Provide the [x, y] coordinate of the cell's center where the given text is located.  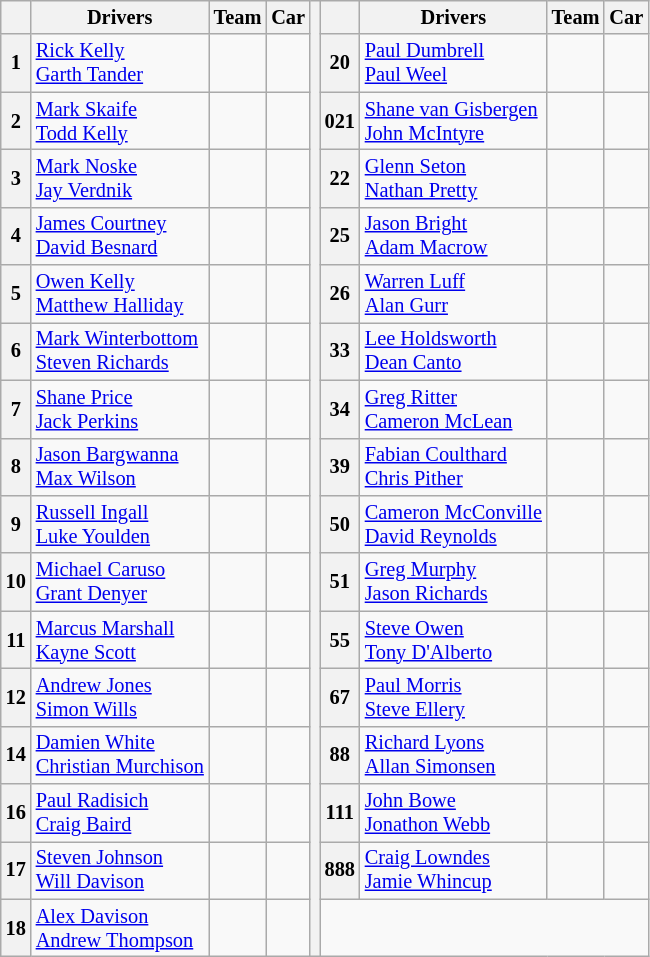
Shane Price Jack Perkins [120, 409]
11 [16, 640]
111 [340, 813]
3 [16, 178]
Jason Bright Adam Macrow [454, 236]
Paul Dumbrell Paul Weel [454, 63]
25 [340, 236]
17 [16, 870]
18 [16, 928]
Paul Morris Steve Ellery [454, 697]
Mark Skaife Todd Kelly [120, 121]
51 [340, 582]
Warren Luff Alan Gurr [454, 294]
Cameron McConville David Reynolds [454, 524]
Greg Murphy Jason Richards [454, 582]
20 [340, 63]
26 [340, 294]
Shane van Gisbergen John McIntyre [454, 121]
Owen Kelly Matthew Halliday [120, 294]
John Bowe Jonathon Webb [454, 813]
021 [340, 121]
Steven Johnson Will Davison [120, 870]
67 [340, 697]
Michael Caruso Grant Denyer [120, 582]
Mark Winterbottom Steven Richards [120, 351]
Glenn Seton Nathan Pretty [454, 178]
Craig Lowndes Jamie Whincup [454, 870]
Steve Owen Tony D'Alberto [454, 640]
Marcus Marshall Kayne Scott [120, 640]
34 [340, 409]
55 [340, 640]
James Courtney David Besnard [120, 236]
888 [340, 870]
50 [340, 524]
Damien White Christian Murchison [120, 755]
5 [16, 294]
33 [340, 351]
Rick Kelly Garth Tander [120, 63]
Lee Holdsworth Dean Canto [454, 351]
8 [16, 467]
Greg Ritter Cameron McLean [454, 409]
9 [16, 524]
Paul Radisich Craig Baird [120, 813]
Jason Bargwanna Max Wilson [120, 467]
39 [340, 467]
14 [16, 755]
4 [16, 236]
10 [16, 582]
16 [16, 813]
Alex Davison Andrew Thompson [120, 928]
6 [16, 351]
Russell Ingall Luke Youlden [120, 524]
2 [16, 121]
Mark Noske Jay Verdnik [120, 178]
7 [16, 409]
Richard Lyons Allan Simonsen [454, 755]
22 [340, 178]
1 [16, 63]
Andrew Jones Simon Wills [120, 697]
88 [340, 755]
12 [16, 697]
Fabian Coulthard Chris Pither [454, 467]
